Locate the cell with the specified text and output its [X, Y] center coordinate. 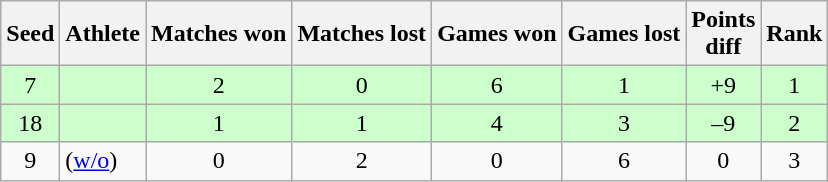
7 [30, 85]
Rank [794, 34]
Games lost [624, 34]
4 [497, 123]
Matches won [219, 34]
Pointsdiff [724, 34]
–9 [724, 123]
Seed [30, 34]
18 [30, 123]
Games won [497, 34]
Athlete [103, 34]
Matches lost [362, 34]
9 [30, 161]
+9 [724, 85]
(w/o) [103, 161]
